Output the (x, y) coordinate of the center of the cell containing the given text.  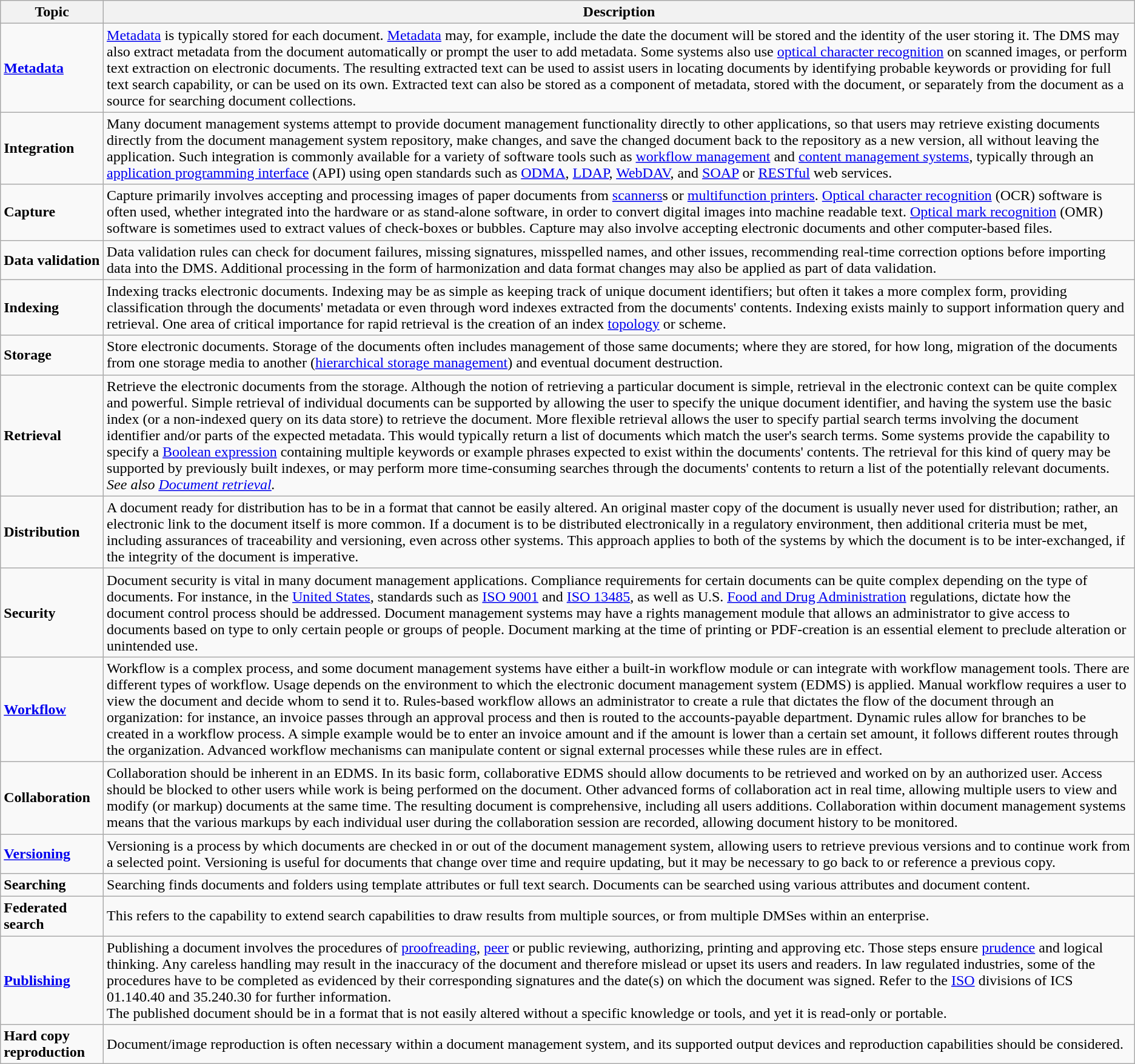
Retrieval (52, 435)
This refers to the capability to extend search capabilities to draw results from multiple sources, or from multiple DMSes within an enterprise. (620, 917)
Security (52, 612)
Storage (52, 355)
Capture (52, 212)
Description (620, 12)
Integration (52, 148)
Collaboration (52, 798)
Indexing (52, 307)
Data validation (52, 259)
Searching (52, 885)
Versioning (52, 854)
Hard copy reproduction (52, 1044)
Metadata (52, 68)
Publishing (52, 980)
Topic (52, 12)
Distribution (52, 532)
Workflow (52, 709)
Federated search (52, 917)
